Search for the cell housing the specified text and yield its (x, y) center coordinate. 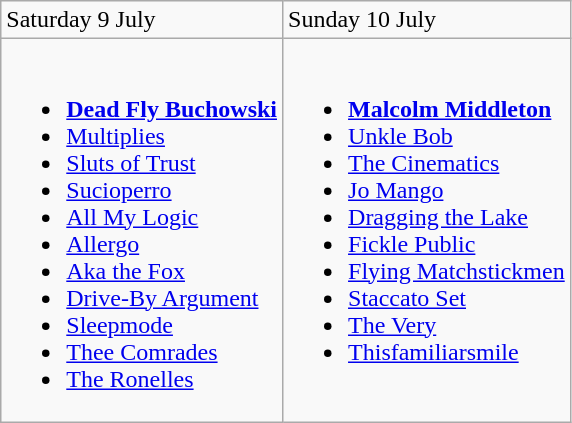
Malcolm MiddletonUnkle BobThe CinematicsJo MangoDragging the LakeFickle PublicFlying MatchstickmenStaccato SetThe VeryThisfamiliarsmile (427, 230)
Sunday 10 July (427, 20)
Saturday 9 July (142, 20)
Dead Fly BuchowskiMultipliesSluts of TrustSucioperroAll My LogicAllergoAka the FoxDrive-By ArgumentSleepmodeThee ComradesThe Ronelles (142, 230)
